From the cell containing the given text, extract its center point as (x, y) coordinate. 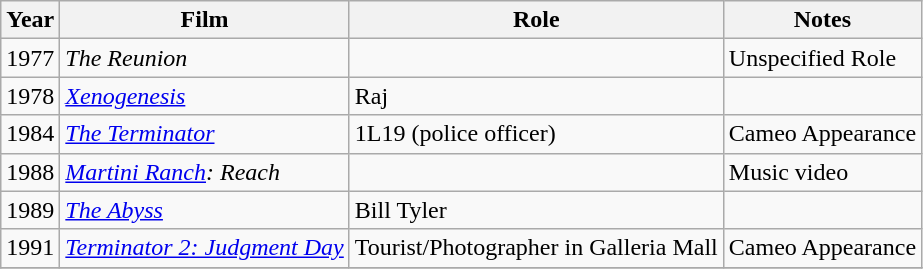
Xenogenesis (205, 96)
The Abyss (205, 210)
1977 (30, 58)
1978 (30, 96)
1989 (30, 210)
Year (30, 20)
Martini Ranch: Reach (205, 172)
Notes (822, 20)
Terminator 2: Judgment Day (205, 248)
Unspecified Role (822, 58)
1984 (30, 134)
Film (205, 20)
Role (536, 20)
Bill Tyler (536, 210)
1988 (30, 172)
Raj (536, 96)
1991 (30, 248)
The Reunion (205, 58)
Music video (822, 172)
Tourist/Photographer in Galleria Mall (536, 248)
The Terminator (205, 134)
1L19 (police officer) (536, 134)
